From the cell containing the given text, extract its center point as (x, y) coordinate. 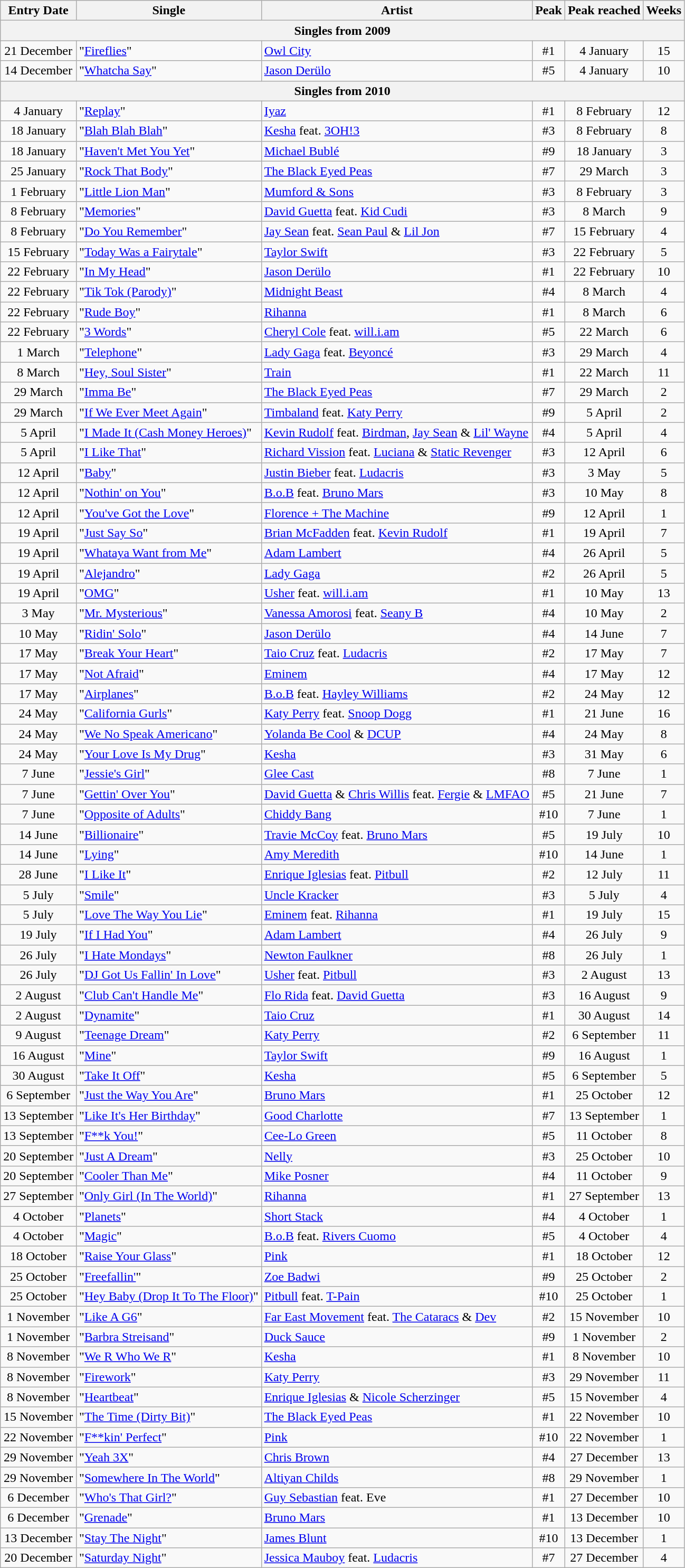
"Little Lion Man" (169, 191)
"Yeah 3X" (169, 1457)
Cee-Lo Green (397, 1136)
Singles from 2009 (342, 31)
"Jessie's Girl" (169, 774)
"We No Speak Americano" (169, 734)
"Imma Be" (169, 392)
"Mr. Mysterious" (169, 613)
"Freefallin'" (169, 1277)
"In My Head" (169, 272)
"Whatcha Say" (169, 71)
Brian McFadden feat. Kevin Rudolf (397, 533)
Pitbull feat. T-Pain (397, 1297)
Short Stack (397, 1216)
"Not Afraid" (169, 674)
Flo Rida feat. David Guetta (397, 995)
"Billionaire" (169, 834)
"Break Your Heart" (169, 654)
Uncle Kracker (397, 895)
Mike Posner (397, 1176)
"Teenage Dream" (169, 1035)
"The Time (Dirty Bit)" (169, 1417)
"Do You Remember" (169, 231)
Newton Faulkner (397, 955)
"I Hate Mondays" (169, 955)
Single (169, 11)
"Magic" (169, 1236)
Entry Date (39, 11)
Amy Meredith (397, 854)
Justin Bieber feat. Ludacris (397, 473)
Richard Vission feat. Luciana & Static Revenger (397, 452)
Good Charlotte (397, 1116)
"Just A Dream" (169, 1156)
31 May (604, 754)
"Nothin' on You" (169, 493)
16 (664, 714)
"Grenade" (169, 1517)
"I Made It (Cash Money Heroes)" (169, 432)
25 January (39, 171)
"Baby" (169, 473)
David Guetta & Chris Willis feat. Fergie & LMFAO (397, 794)
B.o.B feat. Hayley Williams (397, 694)
12 July (604, 874)
"Tik Tok (Parody)" (169, 292)
"F**k You!" (169, 1136)
Taio Cruz (397, 1015)
David Guetta feat. Kid Cudi (397, 211)
21 December (39, 51)
Zoe Badwi (397, 1277)
Chris Brown (397, 1457)
"OMG" (169, 593)
"Today Was a Fairytale" (169, 252)
20 December (39, 1558)
"Alejandro" (169, 573)
Lady Gaga feat. Beyoncé (397, 352)
"F**kin' Perfect" (169, 1437)
"Opposite of Adults" (169, 814)
Far East Movement feat. The Cataracs & Dev (397, 1317)
"Dynamite" (169, 1015)
Cheryl Cole feat. will.i.am (397, 332)
"Your Love Is My Drug" (169, 754)
"Just the Way You Are" (169, 1095)
Guy Sebastian feat. Eve (397, 1497)
"Like It's Her Birthday" (169, 1116)
"Planets" (169, 1216)
Midnight Beast (397, 292)
"You've Got the Love" (169, 513)
Yolanda Be Cool & DCUP (397, 734)
"Love The Way You Lie" (169, 915)
Timbaland feat. Katy Perry (397, 412)
"Haven't Met You Yet" (169, 151)
Mumford & Sons (397, 191)
Enrique Iglesias & Nicole Scherzinger (397, 1397)
Vanessa Amorosi feat. Seany B (397, 613)
"Heartbeat" (169, 1397)
"Saturday Night" (169, 1558)
Owl City (397, 51)
"Barbra Streisand" (169, 1337)
"If We Ever Meet Again" (169, 412)
1 March (39, 352)
"DJ Got Us Fallin' In Love" (169, 975)
Train (397, 372)
Weeks (664, 11)
1 February (39, 191)
"Like A G6" (169, 1317)
"Take It Off" (169, 1075)
B.o.B feat. Bruno Mars (397, 493)
"Just Say So" (169, 533)
14 (664, 1015)
"I Like That" (169, 452)
Jessica Mauboy feat. Ludacris (397, 1558)
B.o.B feat. Rivers Cuomo (397, 1236)
Jay Sean feat. Sean Paul & Lil Jon (397, 231)
Peak (549, 11)
Lady Gaga (397, 573)
Taio Cruz feat. Ludacris (397, 654)
"California Gurls" (169, 714)
Artist (397, 11)
"Only Girl (In The World)" (169, 1196)
Enrique Iglesias feat. Pitbull (397, 874)
"Fireflies" (169, 51)
14 December (39, 71)
Iyaz (397, 111)
"Replay" (169, 111)
"Whataya Want from Me" (169, 553)
"Gettin' Over You" (169, 794)
Travie McCoy feat. Bruno Mars (397, 834)
Duck Sauce (397, 1337)
Altiyan Childs (397, 1477)
"Raise Your Glass" (169, 1257)
"Firework" (169, 1377)
"Who's That Girl?" (169, 1497)
28 June (39, 874)
Eminem (397, 674)
Usher feat. will.i.am (397, 593)
"Blah Blah Blah" (169, 131)
"If I Had You" (169, 935)
Usher feat. Pitbull (397, 975)
Kesha feat. 3OH!3 (397, 131)
"Hey, Soul Sister" (169, 372)
Katy Perry feat. Snoop Dogg (397, 714)
9 August (39, 1035)
"Memories" (169, 211)
Glee Cast (397, 774)
Peak reached (604, 11)
"Rude Boy" (169, 312)
"Airplanes" (169, 694)
"Smile" (169, 895)
"Ridin' Solo" (169, 634)
Nelly (397, 1156)
"We R Who We R" (169, 1357)
"I Like It" (169, 874)
"Club Can't Handle Me" (169, 995)
"Mine" (169, 1055)
"Telephone" (169, 352)
"Somewhere In The World" (169, 1477)
"Cooler Than Me" (169, 1176)
"3 Words" (169, 332)
"Rock That Body" (169, 171)
Eminem feat. Rihanna (397, 915)
Florence + The Machine (397, 513)
"Lying" (169, 854)
Chiddy Bang (397, 814)
"Hey Baby (Drop It To The Floor)" (169, 1297)
James Blunt (397, 1538)
Michael Bublé (397, 151)
Singles from 2010 (342, 91)
Kevin Rudolf feat. Birdman, Jay Sean & Lil' Wayne (397, 432)
"Stay The Night" (169, 1538)
